Find where the given text appears and provide that cell's center as [X, Y] coordinate. 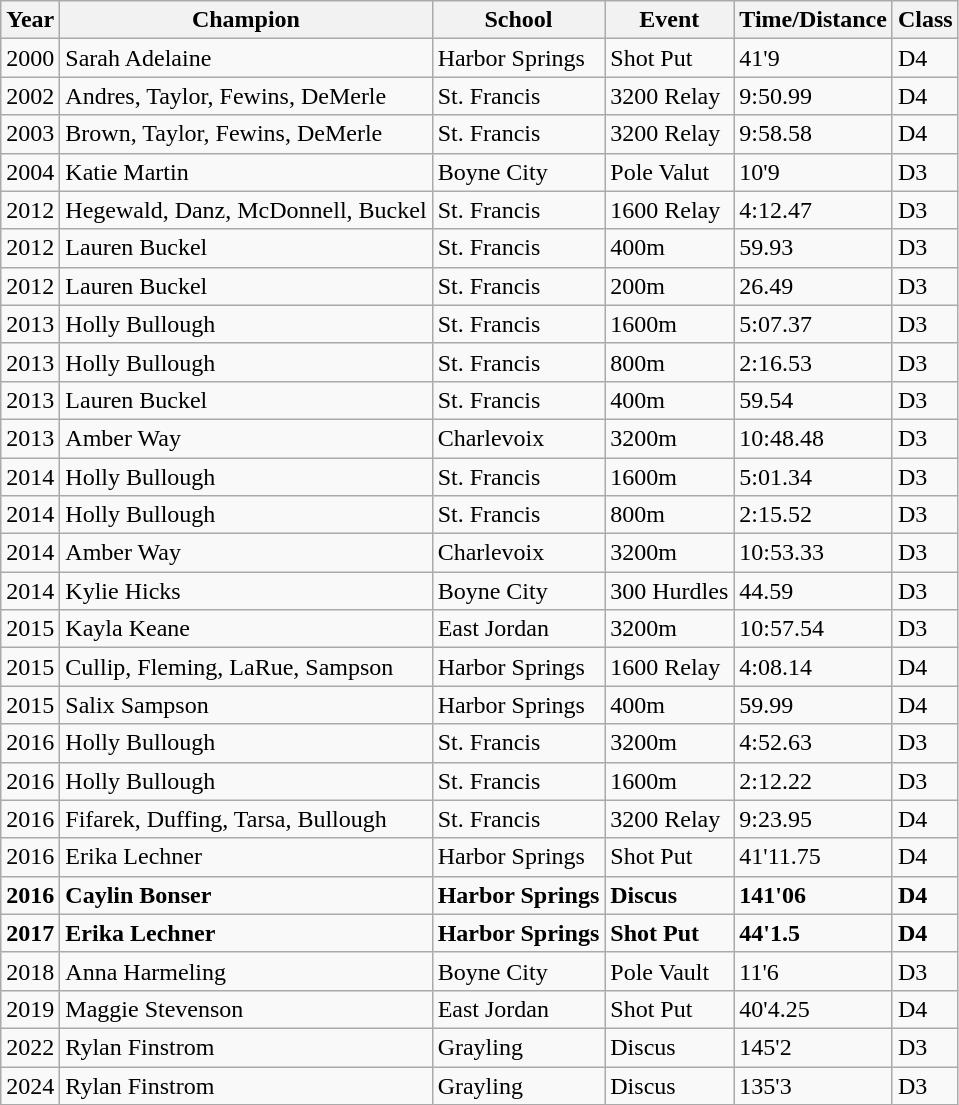
4:12.47 [814, 210]
40'4.25 [814, 1009]
44'1.5 [814, 933]
2017 [30, 933]
Kylie Hicks [246, 591]
2:16.53 [814, 362]
5:01.34 [814, 477]
Pole Vault [670, 971]
9:23.95 [814, 819]
School [518, 20]
2024 [30, 1085]
Fifarek, Duffing, Tarsa, Bullough [246, 819]
Time/Distance [814, 20]
9:50.99 [814, 96]
44.59 [814, 591]
11'6 [814, 971]
Maggie Stevenson [246, 1009]
Champion [246, 20]
Salix Sampson [246, 705]
2018 [30, 971]
10'9 [814, 172]
2000 [30, 58]
2:15.52 [814, 515]
2004 [30, 172]
Cullip, Fleming, LaRue, Sampson [246, 667]
2003 [30, 134]
5:07.37 [814, 324]
Year [30, 20]
Pole Valut [670, 172]
10:53.33 [814, 553]
145'2 [814, 1047]
26.49 [814, 286]
59.93 [814, 248]
2:12.22 [814, 781]
4:08.14 [814, 667]
Katie Martin [246, 172]
Event [670, 20]
2002 [30, 96]
Sarah Adelaine [246, 58]
59.54 [814, 400]
Kayla Keane [246, 629]
4:52.63 [814, 743]
59.99 [814, 705]
200m [670, 286]
141'06 [814, 895]
Anna Harmeling [246, 971]
Hegewald, Danz, McDonnell, Buckel [246, 210]
2022 [30, 1047]
Caylin Bonser [246, 895]
300 Hurdles [670, 591]
10:57.54 [814, 629]
Andres, Taylor, Fewins, DeMerle [246, 96]
9:58.58 [814, 134]
2019 [30, 1009]
10:48.48 [814, 438]
Brown, Taylor, Fewins, DeMerle [246, 134]
41'9 [814, 58]
Class [925, 20]
41'11.75 [814, 857]
135'3 [814, 1085]
